Determine the (x, y) coordinate at the center of the cell enclosing the given text.  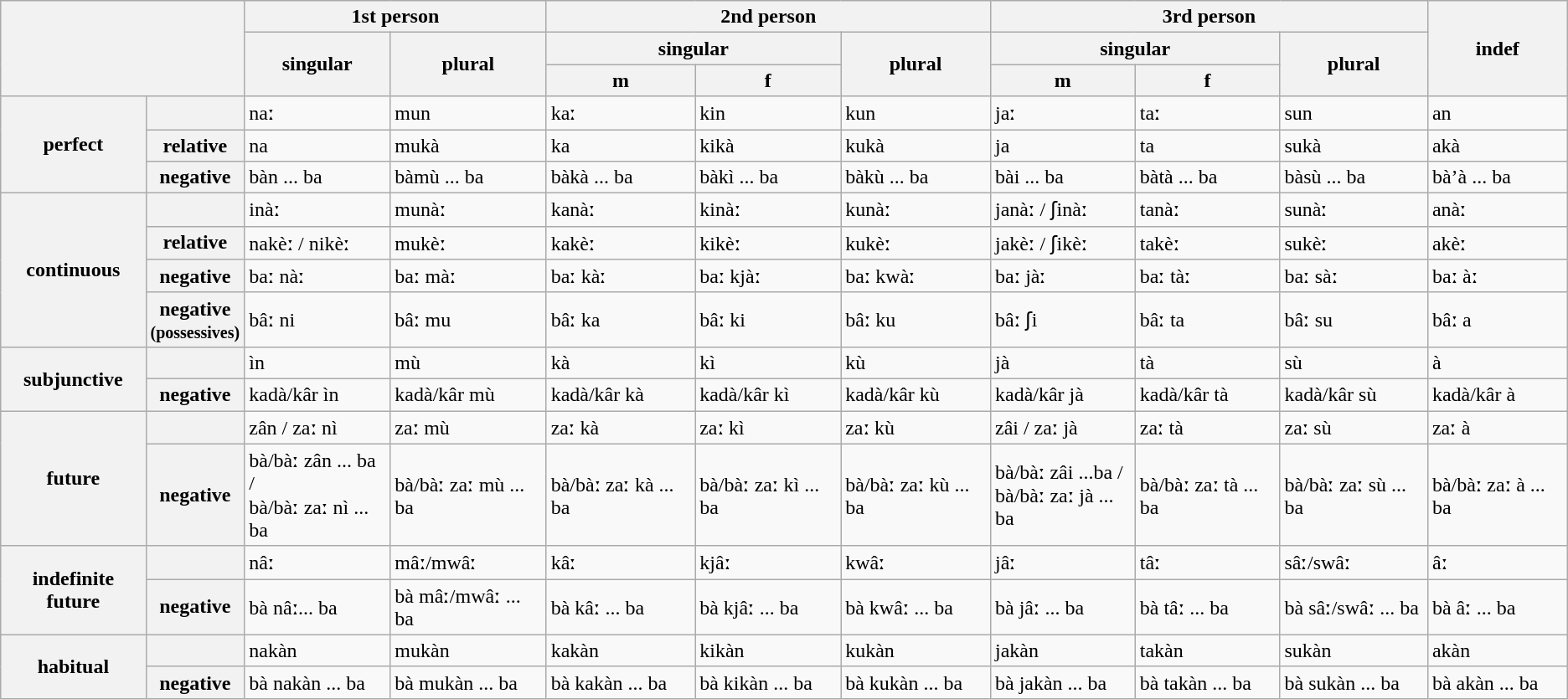
kadà/kâr kù (916, 394)
inàː (317, 210)
bà kukàn ... ba (916, 682)
kukàn (916, 650)
na (317, 145)
naː (317, 113)
bàmù ... ba (468, 177)
an (1498, 113)
mukàn (468, 650)
zaː tà (1208, 427)
kukèː (916, 243)
bà akàn ... ba (1498, 682)
indefinite future (74, 590)
bà kikàn ... ba (768, 682)
bâː ni (317, 320)
bàkà ... ba (621, 177)
âː (1498, 563)
baː jàː (1062, 276)
continuous (74, 270)
baː kjàː (768, 276)
kadà/kâr tà (1208, 394)
baː kwàː (916, 276)
akàn (1498, 650)
bà mâː/mwâː ... ba (468, 608)
bà kjâː ... ba (768, 608)
ta (1208, 145)
zaː à (1498, 427)
à (1498, 362)
kakàn (621, 650)
janàː / ʃinàː (1062, 210)
sù (1354, 362)
mù (468, 362)
kù (916, 362)
kjâː (768, 563)
nakèː / nikèː (317, 243)
sukà (1354, 145)
munàː (468, 210)
nâː (317, 563)
bà takàn ... ba (1208, 682)
zaː kà (621, 427)
zaː kù (916, 427)
habitual (74, 666)
bà/bàː zaː kù ... ba (916, 495)
zâi / zaː jà (1062, 427)
negative(possessives) (195, 320)
3rd person (1209, 17)
subjunctive (74, 378)
1st person (395, 17)
jakèː / ʃikèː (1062, 243)
mukà (468, 145)
taː (1208, 113)
jà (1062, 362)
tà (1208, 362)
kukà (916, 145)
jakàn (1062, 650)
bàkù ... ba (916, 177)
bâː ki (768, 320)
baː nàː (317, 276)
kadà/kâr mù (468, 394)
kadà/kâr à (1498, 394)
takàn (1208, 650)
kin (768, 113)
baː sàː (1354, 276)
bà/bàː zaː kì ... ba (768, 495)
bâː ku (916, 320)
nakàn (317, 650)
bà/bàː zân ... ba /bà/bàː zaː nì ... ba (317, 495)
akèː (1498, 243)
tanàː (1208, 210)
bâː ʃi (1062, 320)
bà jakàn ... ba (1062, 682)
bàsù ... ba (1354, 177)
kikà (768, 145)
bà/bàː zaː tà ... ba (1208, 495)
perfect (74, 145)
kaː (621, 113)
kadà/kâr kì (768, 394)
kâː (621, 563)
zaː mù (468, 427)
bà tâː ... ba (1208, 608)
takèː (1208, 243)
indef (1498, 49)
bà/bàː zaː kà ... ba (621, 495)
bàn ... ba (317, 177)
bà/bàː zâi ...ba /bà/bàː zaː jà ... ba (1062, 495)
sâː/swâː (1354, 563)
bâː ka (621, 320)
bà nakàn ... ba (317, 682)
bà nâː... ba (317, 608)
kikàn (768, 650)
ja (1062, 145)
bàkì ... ba (768, 177)
baː tàː (1208, 276)
bà jâː ... ba (1062, 608)
baː màː (468, 276)
baː kàː (621, 276)
bâː su (1354, 320)
kikèː (768, 243)
bà sukàn ... ba (1354, 682)
kakèː (621, 243)
baː àː (1498, 276)
bà/bàː zaː mù ... ba (468, 495)
zaː sù (1354, 427)
kun (916, 113)
zân / zaː nì (317, 427)
sun (1354, 113)
2nd person (768, 17)
bài ... ba (1062, 177)
mun (468, 113)
future (74, 478)
bâː a (1498, 320)
kinàː (768, 210)
ìn (317, 362)
mâː/mwâː (468, 563)
kanàː (621, 210)
bâː mu (468, 320)
bà sâː/swâː ... ba (1354, 608)
bà kâː ... ba (621, 608)
bâː ta (1208, 320)
kadà/kâr kà (621, 394)
sunàː (1354, 210)
bà’à ... ba (1498, 177)
mukèː (468, 243)
kadà/kâr sù (1354, 394)
bà kwâː ... ba (916, 608)
bà/bàː zaː sù ... ba (1354, 495)
anàː (1498, 210)
kunàː (916, 210)
zaː kì (768, 427)
bà/bàː zaː à ... ba (1498, 495)
bà âː ... ba (1498, 608)
ka (621, 145)
bàtà ... ba (1208, 177)
tâː (1208, 563)
kà (621, 362)
kadà/kâr jà (1062, 394)
bà mukàn ... ba (468, 682)
sukèː (1354, 243)
kwâː (916, 563)
sukàn (1354, 650)
kadà/kâr ìn (317, 394)
jaː (1062, 113)
jâː (1062, 563)
kì (768, 362)
bà kakàn ... ba (621, 682)
akà (1498, 145)
